Detect which cell encompasses the target text, then output its [X, Y] center coordinate. 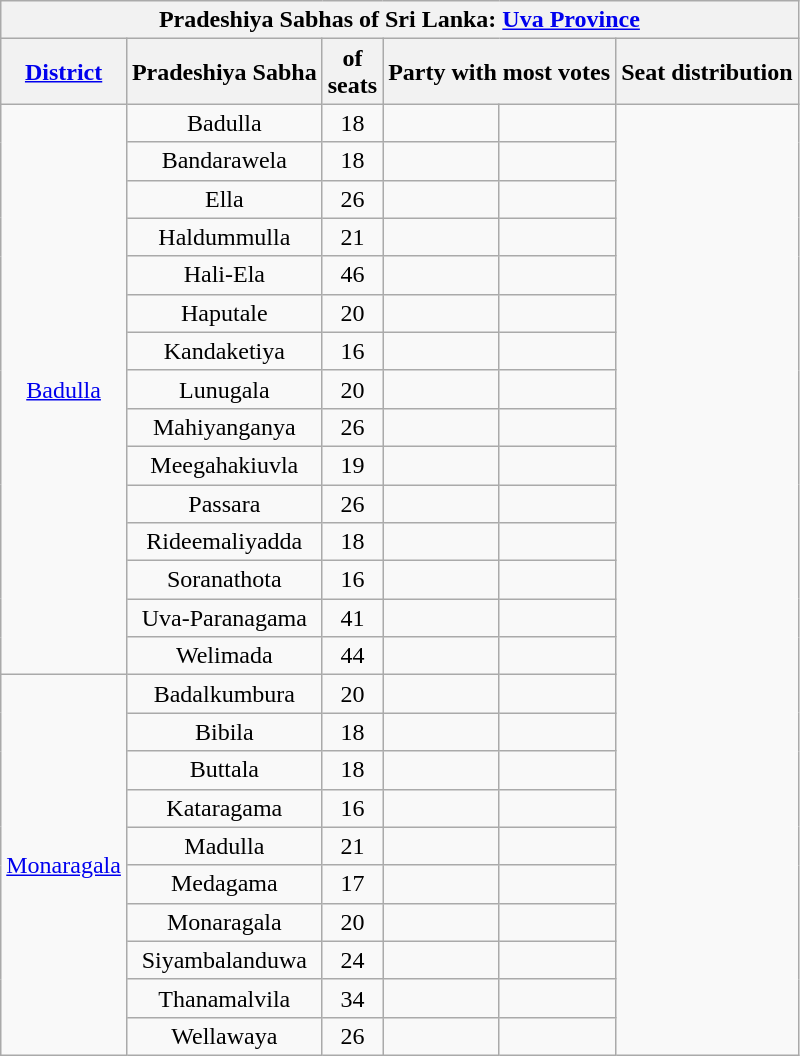
46 [352, 275]
Wellawaya [224, 1036]
ofseats [352, 72]
41 [352, 618]
44 [352, 656]
19 [352, 465]
Ella [224, 199]
Haputale [224, 313]
Siyambalanduwa [224, 960]
Madulla [224, 846]
Pradeshiya Sabhas of Sri Lanka: Uva Province [400, 20]
Welimada [224, 656]
Party with most votes [500, 72]
Bibila [224, 732]
Kandaketiya [224, 351]
Buttala [224, 770]
Rideemaliyadda [224, 542]
Thanamalvila [224, 998]
Passara [224, 503]
Medagama [224, 884]
Lunugala [224, 389]
District [64, 72]
Meegahakiuvla [224, 465]
Badalkumbura [224, 694]
Mahiyanganya [224, 427]
34 [352, 998]
Kataragama [224, 808]
Soranathota [224, 580]
Seat distribution [707, 72]
Hali-Ela [224, 275]
Pradeshiya Sabha [224, 72]
Uva-Paranagama [224, 618]
17 [352, 884]
Bandarawela [224, 161]
24 [352, 960]
Haldummulla [224, 237]
